Pinpoint the cell where the given text exists, returning its (X, Y) midpoint coordinate. 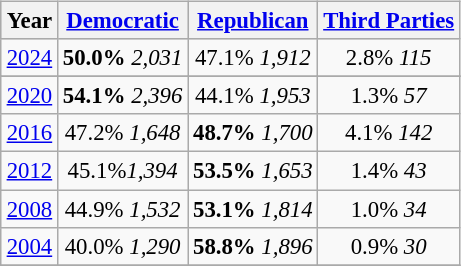
Democratic (122, 21)
Year (29, 21)
4.1% 142 (389, 133)
2024 (29, 58)
50.0% 2,031 (122, 58)
1.0% 34 (389, 209)
44.9% 1,532 (122, 209)
47.1% 1,912 (253, 58)
53.1% 1,814 (253, 209)
Republican (253, 21)
2012 (29, 171)
Third Parties (389, 21)
1.3% 57 (389, 96)
53.5% 1,653 (253, 171)
44.1% 1,953 (253, 96)
58.8% 1,896 (253, 246)
0.9% 30 (389, 246)
2008 (29, 209)
45.1%1,394 (122, 171)
2016 (29, 133)
2004 (29, 246)
1.4% 43 (389, 171)
47.2% 1,648 (122, 133)
2020 (29, 96)
48.7% 1,700 (253, 133)
54.1% 2,396 (122, 96)
40.0% 1,290 (122, 246)
2.8% 115 (389, 58)
